Search for the cell housing the specified text and yield its [x, y] center coordinate. 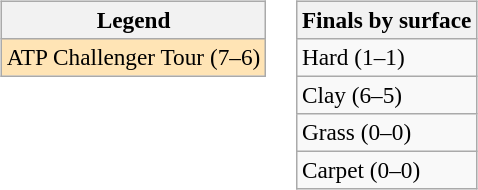
Finals by surface [387, 20]
Hard (1–1) [387, 57]
Clay (6–5) [387, 95]
Grass (0–0) [387, 133]
ATP Challenger Tour (7–6) [133, 57]
Legend [133, 20]
Carpet (0–0) [387, 171]
